Extract the [X, Y] coordinate from the center of the cell holding the provided text.  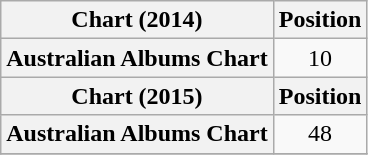
Chart (2015) [137, 96]
48 [320, 134]
Chart (2014) [137, 20]
10 [320, 58]
